Locate the cell with the specified text and output its (x, y) center coordinate. 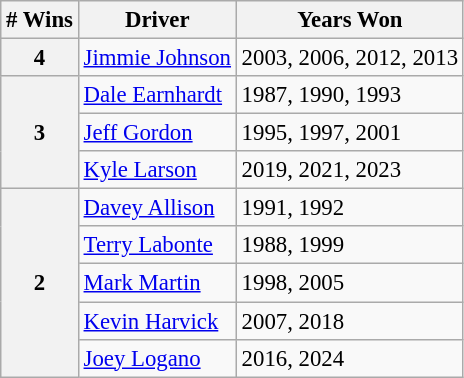
4 (40, 58)
2 (40, 283)
Davey Allison (157, 208)
Joey Logano (157, 358)
Mark Martin (157, 283)
1991, 1992 (350, 208)
3 (40, 132)
Dale Earnhardt (157, 95)
Terry Labonte (157, 245)
1998, 2005 (350, 283)
Jeff Gordon (157, 133)
2003, 2006, 2012, 2013 (350, 58)
Kyle Larson (157, 170)
2016, 2024 (350, 358)
2007, 2018 (350, 321)
2019, 2021, 2023 (350, 170)
Years Won (350, 20)
Jimmie Johnson (157, 58)
# Wins (40, 20)
1995, 1997, 2001 (350, 133)
Driver (157, 20)
1987, 1990, 1993 (350, 95)
Kevin Harvick (157, 321)
1988, 1999 (350, 245)
